Return the [x, y] coordinate for the center point of the cell that contains the specified text.  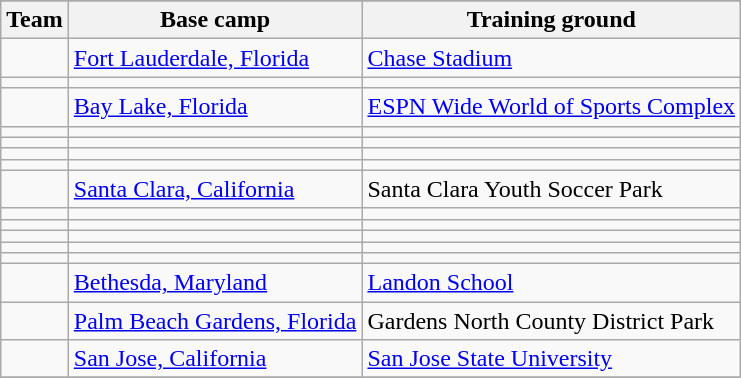
Santa Clara, California [215, 189]
Palm Beach Gardens, Florida [215, 321]
Chase Stadium [552, 58]
ESPN Wide World of Sports Complex [552, 107]
Training ground [552, 20]
Team [35, 20]
Base camp [215, 20]
Bay Lake, Florida [215, 107]
San Jose, California [215, 359]
Gardens North County District Park [552, 321]
San Jose State University [552, 359]
Santa Clara Youth Soccer Park [552, 189]
Bethesda, Maryland [215, 283]
Landon School [552, 283]
Fort Lauderdale, Florida [215, 58]
